Find where the given text appears and provide that cell's center as [x, y] coordinate. 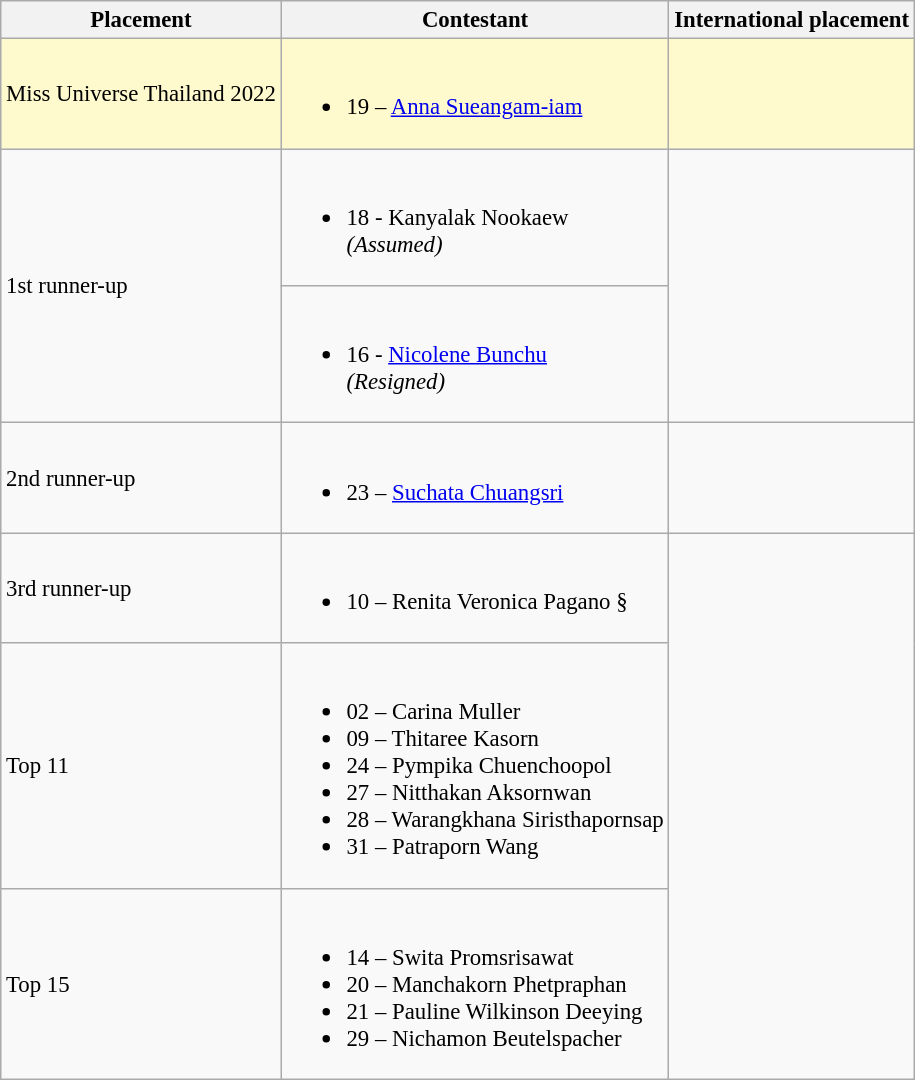
16 - Nicolene Bunchu(Resigned) [475, 354]
Contestant [475, 20]
Miss Universe Thailand 2022 [141, 94]
2nd runner-up [141, 478]
3rd runner-up [141, 588]
10 – Renita Veronica Pagano § [475, 588]
02 – Carina Muller09 – Thitaree Kasorn24 – Pympika Chuenchoopol27 – Nitthakan Aksornwan28 – Warangkhana Siristhapornsap31 – Patraporn Wang [475, 766]
Top 11 [141, 766]
Top 15 [141, 984]
Placement [141, 20]
19 – Anna Sueangam-iam [475, 94]
23 – Suchata Chuangsri [475, 478]
18 - Kanyalak Nookaew(Assumed) [475, 218]
International placement [792, 20]
1st runner-up [141, 286]
14 – Swita Promsrisawat20 – Manchakorn Phetpraphan21 – Pauline Wilkinson Deeying29 – Nichamon Beutelspacher [475, 984]
